For the text-containing cell, return its midpoint in (x, y) coordinate format. 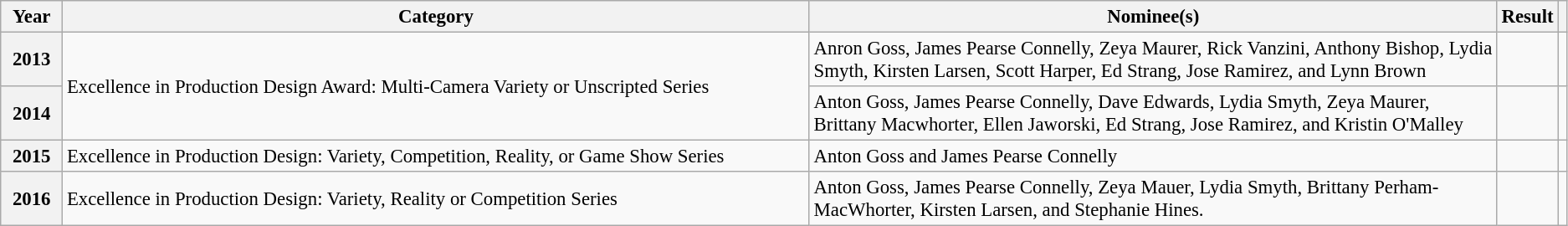
Anton Goss and James Pearse Connelly (1153, 157)
2015 (32, 157)
Nominee(s) (1153, 17)
2016 (32, 199)
2014 (32, 114)
Category (437, 17)
Excellence in Production Design Award: Multi-Camera Variety or Unscripted Series (437, 87)
Year (32, 17)
Excellence in Production Design: Variety, Reality or Competition Series (437, 199)
2013 (32, 60)
Anton Goss, James Pearse Connelly, Zeya Mauer, Lydia Smyth, Brittany Perham-MacWhorter, Kirsten Larsen, and Stephanie Hines. (1153, 199)
Result (1528, 17)
Excellence in Production Design: Variety, Competition, Reality, or Game Show Series (437, 157)
